Identify which cell holds the provided text, then report its [x, y] central coordinate. 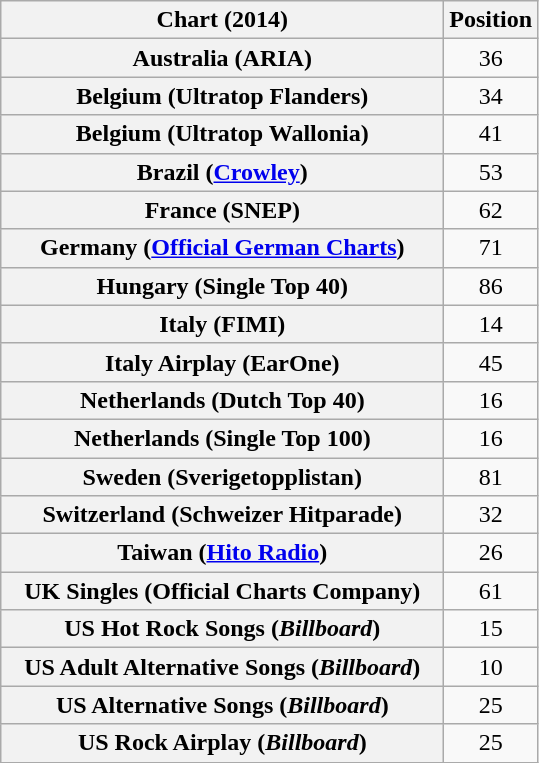
53 [491, 172]
34 [491, 96]
US Hot Rock Songs (Billboard) [222, 629]
Position [491, 20]
14 [491, 324]
81 [491, 477]
Germany (Official German Charts) [222, 248]
61 [491, 591]
Australia (ARIA) [222, 58]
Taiwan (Hito Radio) [222, 553]
US Adult Alternative Songs (Billboard) [222, 667]
Italy (FIMI) [222, 324]
Switzerland (Schweizer Hitparade) [222, 515]
UK Singles (Official Charts Company) [222, 591]
45 [491, 362]
62 [491, 210]
Belgium (Ultratop Wallonia) [222, 134]
26 [491, 553]
36 [491, 58]
Netherlands (Dutch Top 40) [222, 400]
Sweden (Sverigetopplistan) [222, 477]
Netherlands (Single Top 100) [222, 438]
Belgium (Ultratop Flanders) [222, 96]
France (SNEP) [222, 210]
US Rock Airplay (Billboard) [222, 743]
10 [491, 667]
41 [491, 134]
Brazil (Crowley) [222, 172]
Chart (2014) [222, 20]
US Alternative Songs (Billboard) [222, 705]
86 [491, 286]
32 [491, 515]
15 [491, 629]
Italy Airplay (EarOne) [222, 362]
71 [491, 248]
Hungary (Single Top 40) [222, 286]
